Return [x, y] of the center of cell containing provided text 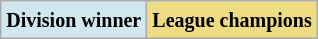
League champions [232, 20]
Division winner [74, 20]
